Provide the (x, y) coordinate of the cell's center where the given text is located.  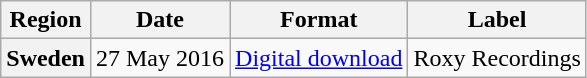
Label (497, 20)
27 May 2016 (160, 58)
Digital download (319, 58)
Sweden (46, 58)
Roxy Recordings (497, 58)
Region (46, 20)
Format (319, 20)
Date (160, 20)
